Find where the given text appears and provide that cell's center as [X, Y] coordinate. 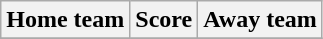
Score [164, 20]
Away team [260, 20]
Home team [66, 20]
